Determine the (X, Y) coordinate at the center of the cell enclosing the given text.  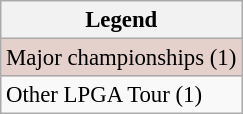
Legend (122, 20)
Other LPGA Tour (1) (122, 95)
Major championships (1) (122, 58)
